Detect which cell encompasses the target text, then output its (x, y) center coordinate. 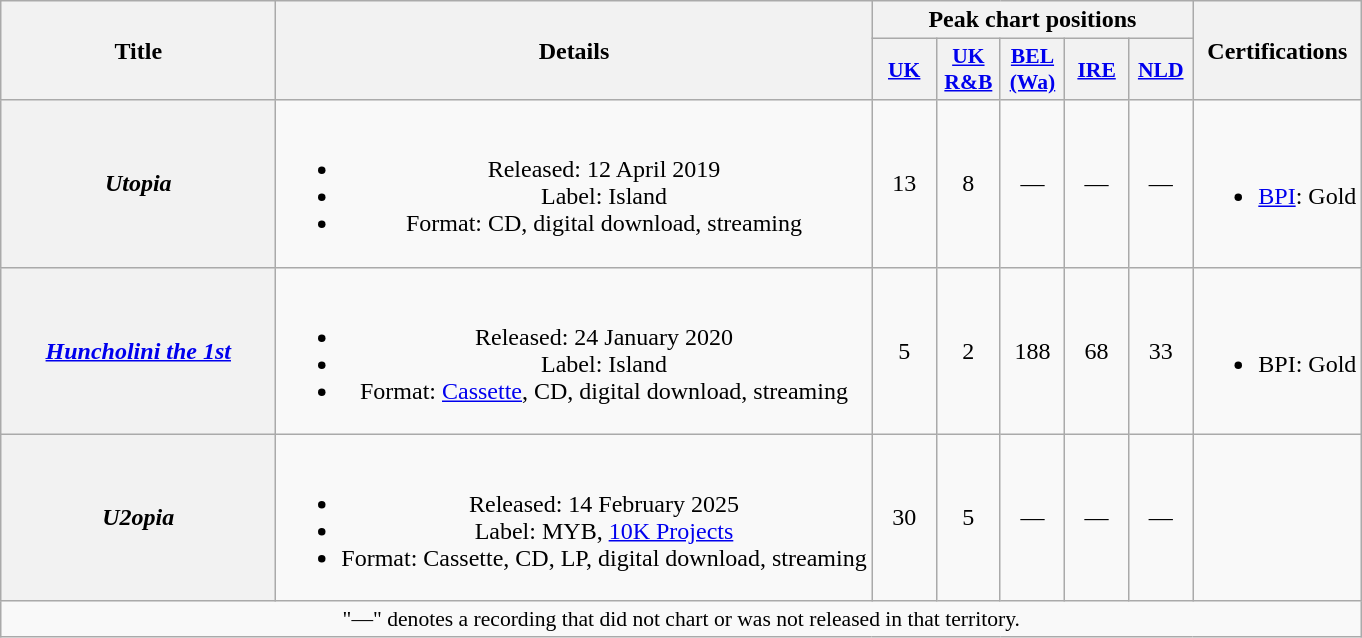
Peak chart positions (1032, 20)
8 (968, 184)
UK R&B (968, 70)
33 (1161, 350)
Released: 24 January 2020Label: IslandFormat: Cassette, CD, digital download, streaming (574, 350)
30 (904, 518)
BEL (Wa) (1032, 70)
UK (904, 70)
68 (1097, 350)
Details (574, 50)
"—" denotes a recording that did not chart or was not released in that territory. (682, 619)
13 (904, 184)
Released: 12 April 2019Label: IslandFormat: CD, digital download, streaming (574, 184)
Huncholini the 1st (138, 350)
U2opia (138, 518)
Released: 14 February 2025Label: MYB, 10K ProjectsFormat: Cassette, CD, LP, digital download, streaming (574, 518)
Certifications (1278, 50)
NLD (1161, 70)
Title (138, 50)
2 (968, 350)
Utopia (138, 184)
188 (1032, 350)
IRE (1097, 70)
